Identify which cell holds the provided text, then report its (x, y) central coordinate. 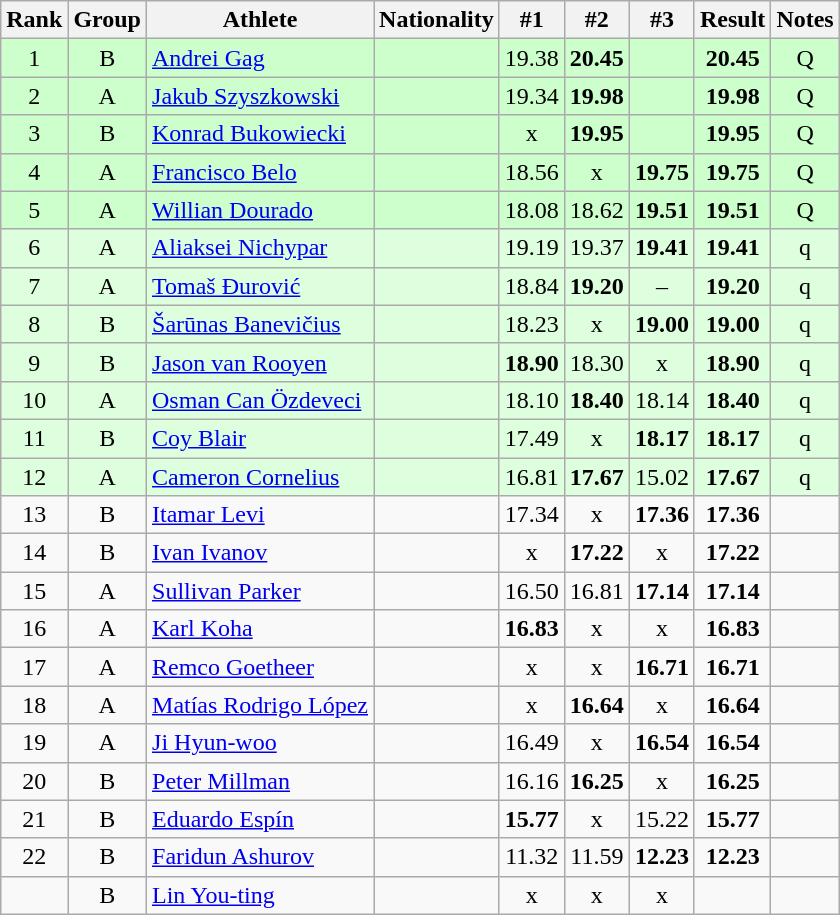
17.49 (532, 438)
Eduardo Espín (260, 819)
Francisco Belo (260, 172)
18.10 (532, 400)
18.84 (532, 286)
Sullivan Parker (260, 591)
5 (34, 210)
16.16 (532, 781)
18.56 (532, 172)
18 (34, 705)
13 (34, 515)
6 (34, 248)
18.08 (532, 210)
21 (34, 819)
18.30 (596, 362)
Andrei Gag (260, 58)
17.34 (532, 515)
12 (34, 477)
1 (34, 58)
15 (34, 591)
Osman Can Özdeveci (260, 400)
Aliaksei Nichypar (260, 248)
20 (34, 781)
Ji Hyun-woo (260, 743)
#2 (596, 20)
18.62 (596, 210)
Group (108, 20)
Athlete (260, 20)
Remco Goetheer (260, 667)
Matías Rodrigo López (260, 705)
Notes (805, 20)
19.38 (532, 58)
15.02 (662, 477)
9 (34, 362)
Peter Millman (260, 781)
18.14 (662, 400)
Tomaš Đurović (260, 286)
Jakub Szyszkowski (260, 96)
#3 (662, 20)
Nationality (437, 20)
2 (34, 96)
Cameron Cornelius (260, 477)
17 (34, 667)
3 (34, 134)
8 (34, 324)
16.50 (532, 591)
Ivan Ivanov (260, 553)
Karl Koha (260, 629)
19.37 (596, 248)
Faridun Ashurov (260, 857)
19.19 (532, 248)
11 (34, 438)
18.23 (532, 324)
Itamar Levi (260, 515)
Willian Dourado (260, 210)
4 (34, 172)
Rank (34, 20)
Coy Blair (260, 438)
11.59 (596, 857)
16.49 (532, 743)
15.22 (662, 819)
16 (34, 629)
Lin You-ting (260, 895)
Result (732, 20)
19 (34, 743)
Konrad Bukowiecki (260, 134)
Šarūnas Banevičius (260, 324)
11.32 (532, 857)
14 (34, 553)
19.34 (532, 96)
22 (34, 857)
7 (34, 286)
– (662, 286)
Jason van Rooyen (260, 362)
10 (34, 400)
#1 (532, 20)
